Find where the given text appears and provide that cell's center as [X, Y] coordinate. 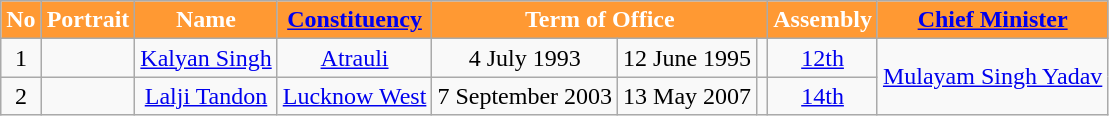
Assembly [823, 20]
2 [21, 96]
Lalji Tandon [206, 96]
No [21, 20]
Chief Minister [992, 20]
13 May 2007 [688, 96]
Lucknow West [354, 96]
14th [823, 96]
12 June 1995 [688, 58]
1 [21, 58]
Kalyan Singh [206, 58]
Name [206, 20]
12th [823, 58]
Portrait [88, 20]
Mulayam Singh Yadav [992, 77]
7 September 2003 [525, 96]
Atrauli [354, 58]
Term of Office [600, 20]
4 July 1993 [525, 58]
Constituency [354, 20]
